For the text-containing cell, return its midpoint in (x, y) coordinate format. 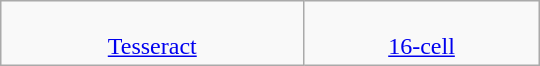
Tesseract (152, 34)
16-cell (422, 34)
